From the cell containing the given text, extract its center point as (X, Y) coordinate. 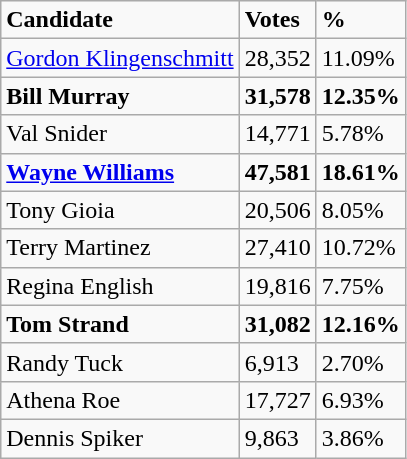
Dennis Spiker (120, 438)
11.09% (360, 58)
12.35% (360, 96)
Randy Tuck (120, 362)
9,863 (278, 438)
Athena Roe (120, 400)
27,410 (278, 248)
Regina English (120, 286)
18.61% (360, 172)
6,913 (278, 362)
3.86% (360, 438)
31,082 (278, 324)
% (360, 20)
6.93% (360, 400)
Votes (278, 20)
17,727 (278, 400)
Wayne Williams (120, 172)
14,771 (278, 134)
10.72% (360, 248)
Terry Martinez (120, 248)
20,506 (278, 210)
19,816 (278, 286)
2.70% (360, 362)
Bill Murray (120, 96)
28,352 (278, 58)
7.75% (360, 286)
Val Snider (120, 134)
Candidate (120, 20)
8.05% (360, 210)
Tom Strand (120, 324)
5.78% (360, 134)
Gordon Klingenschmitt (120, 58)
47,581 (278, 172)
12.16% (360, 324)
31,578 (278, 96)
Tony Gioia (120, 210)
